For the text-containing cell, return its midpoint in [X, Y] coordinate format. 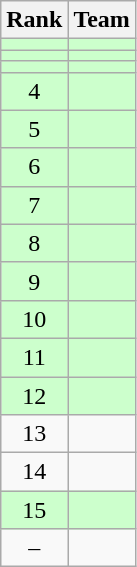
8 [34, 243]
13 [34, 434]
9 [34, 281]
6 [34, 167]
14 [34, 472]
10 [34, 319]
Team [102, 20]
Rank [34, 20]
4 [34, 91]
15 [34, 510]
– [34, 548]
7 [34, 205]
12 [34, 395]
11 [34, 357]
5 [34, 129]
